For the text-containing cell, return its midpoint in [x, y] coordinate format. 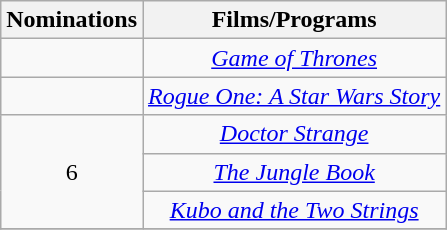
Rogue One: A Star Wars Story [294, 96]
Kubo and the Two Strings [294, 210]
Game of Thrones [294, 58]
Nominations [72, 20]
Films/Programs [294, 20]
Doctor Strange [294, 134]
6 [72, 172]
The Jungle Book [294, 172]
